Pinpoint the cell where the given text exists, returning its (x, y) midpoint coordinate. 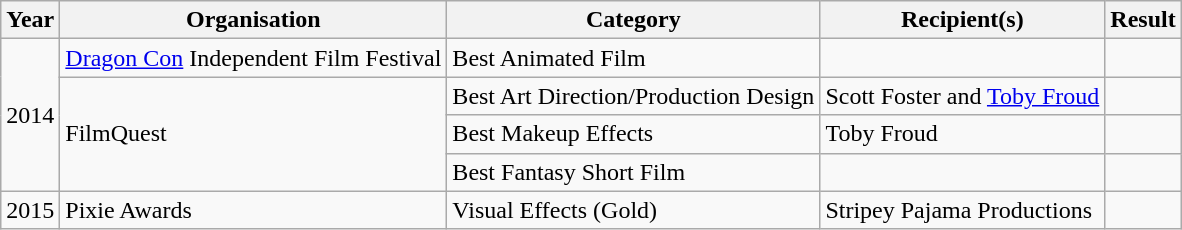
Pixie Awards (254, 210)
FilmQuest (254, 134)
Year (30, 20)
Organisation (254, 20)
Dragon Con Independent Film Festival (254, 58)
2014 (30, 115)
Visual Effects (Gold) (634, 210)
Scott Foster and Toby Froud (962, 96)
Best Makeup Effects (634, 134)
Result (1143, 20)
Category (634, 20)
Best Fantasy Short Film (634, 172)
2015 (30, 210)
Best Art Direction/Production Design (634, 96)
Stripey Pajama Productions (962, 210)
Best Animated Film (634, 58)
Toby Froud (962, 134)
Recipient(s) (962, 20)
